For the text-containing cell, return its midpoint in (x, y) coordinate format. 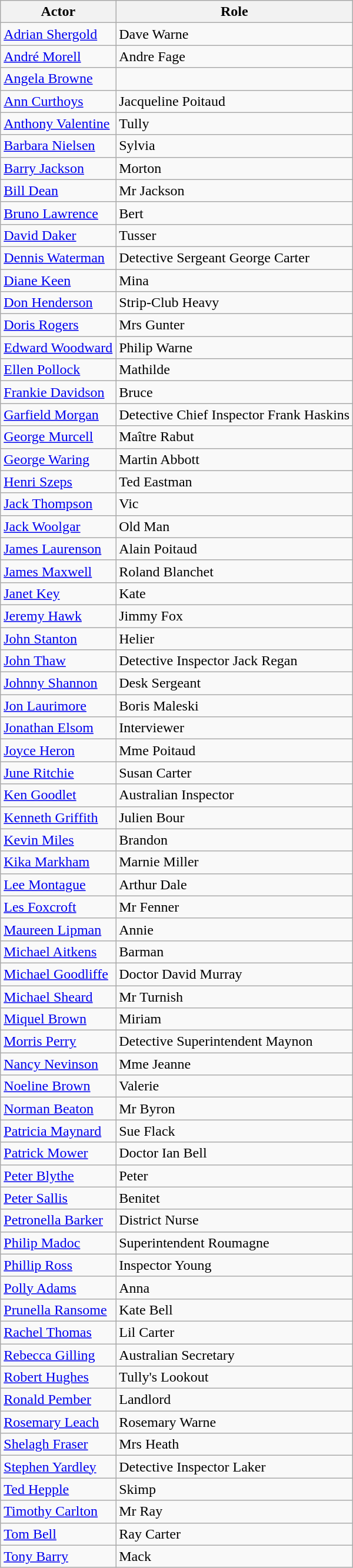
Tully (234, 124)
Dennis Waterman (58, 258)
Bill Dean (58, 191)
Old Man (234, 526)
Michael Sheard (58, 997)
George Waring (58, 459)
Anna (234, 1287)
Jeremy Hawk (58, 616)
Ronald Pember (58, 1400)
Benitet (234, 1198)
Sylvia (234, 146)
Valerie (234, 1086)
Norman Beaton (58, 1109)
Bruce (234, 392)
Miquel Brown (58, 1019)
Janet Key (58, 593)
John Stanton (58, 638)
Ken Goodlet (58, 795)
Mack (234, 1556)
Jack Woolgar (58, 526)
Detective Chief Inspector Frank Haskins (234, 415)
Mrs Heath (234, 1444)
Stephen Yardley (58, 1467)
Detective Superintendent Maynon (234, 1042)
Jon Laurimore (58, 706)
Morton (234, 168)
Kika Markham (58, 862)
Maureen Lipman (58, 929)
Michael Aitkens (58, 952)
Maître Rabut (234, 437)
Vic (234, 504)
Mathilde (234, 370)
Tusser (234, 235)
Anthony Valentine (58, 124)
Strip-Club Heavy (234, 303)
Rachel Thomas (58, 1332)
Ted Hepple (58, 1489)
Marnie Miller (234, 862)
Tom Bell (58, 1534)
Mr Jackson (234, 191)
District Nurse (234, 1220)
Morris Perry (58, 1042)
Peter (234, 1176)
Skimp (234, 1489)
Annie (234, 929)
Polly Adams (58, 1287)
Julien Bour (234, 818)
Detective Inspector Jack Regan (234, 661)
Adrian Shergold (58, 34)
James Maxwell (58, 571)
Kevin Miles (58, 840)
Joyce Heron (58, 750)
Mr Turnish (234, 997)
John Thaw (58, 661)
Angela Browne (58, 79)
Philip Warne (234, 348)
Dave Warne (234, 34)
Patrick Mower (58, 1153)
Mina (234, 281)
Jacqueline Poitaud (234, 101)
Doctor Ian Bell (234, 1153)
Brandon (234, 840)
Ted Eastman (234, 482)
Mrs Gunter (234, 325)
Inspector Young (234, 1265)
Philip Madoc (58, 1243)
André Morell (58, 56)
Frankie Davidson (58, 392)
Superintendent Roumagne (234, 1243)
Robert Hughes (58, 1377)
Garfield Morgan (58, 415)
Barbara Nielsen (58, 146)
David Daker (58, 235)
Prunella Ransome (58, 1310)
Timothy Carlton (58, 1512)
Diane Keen (58, 281)
George Murcell (58, 437)
Shelagh Fraser (58, 1444)
Bruno Lawrence (58, 213)
Ray Carter (234, 1534)
Miriam (234, 1019)
Doctor David Murray (234, 974)
Patricia Maynard (58, 1131)
Mr Fenner (234, 907)
Rosemary Leach (58, 1422)
Kate (234, 593)
Lil Carter (234, 1332)
June Ritchie (58, 773)
Mme Jeanne (234, 1064)
Ann Curthoys (58, 101)
Rebecca Gilling (58, 1355)
Andre Fage (234, 56)
Desk Sergeant (234, 683)
Phillip Ross (58, 1265)
Peter Sallis (58, 1198)
Australian Inspector (234, 795)
Bert (234, 213)
Interviewer (234, 728)
Doris Rogers (58, 325)
Helier (234, 638)
Mme Poitaud (234, 750)
Landlord (234, 1400)
Tully's Lookout (234, 1377)
Role (234, 12)
Mr Ray (234, 1512)
Michael Goodliffe (58, 974)
Mr Byron (234, 1109)
Roland Blanchet (234, 571)
Boris Maleski (234, 706)
Barman (234, 952)
Detective Inspector Laker (234, 1467)
Kenneth Griffith (58, 818)
Ellen Pollock (58, 370)
Les Foxcroft (58, 907)
Henri Szeps (58, 482)
Australian Secretary (234, 1355)
Arthur Dale (234, 885)
Johnny Shannon (58, 683)
Barry Jackson (58, 168)
Jonathan Elsom (58, 728)
Actor (58, 12)
Tony Barry (58, 1556)
Susan Carter (234, 773)
Rosemary Warne (234, 1422)
Detective Sergeant George Carter (234, 258)
Petronella Barker (58, 1220)
Martin Abbott (234, 459)
Jack Thompson (58, 504)
Kate Bell (234, 1310)
Nancy Nevinson (58, 1064)
Jimmy Fox (234, 616)
Don Henderson (58, 303)
Sue Flack (234, 1131)
Peter Blythe (58, 1176)
Lee Montague (58, 885)
Alain Poitaud (234, 549)
James Laurenson (58, 549)
Noeline Brown (58, 1086)
Edward Woodward (58, 348)
